Scan for the cell matching the given text and deliver its [X, Y] coordinate at center. 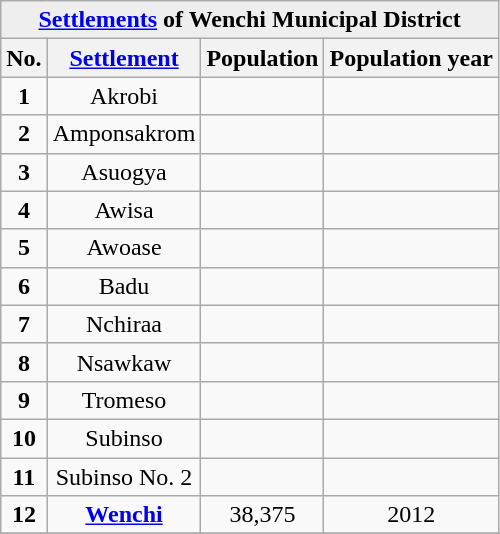
9 [24, 400]
4 [24, 210]
38,375 [262, 515]
Wenchi [124, 515]
Settlement [124, 58]
Settlements of Wenchi Municipal District [250, 20]
Subinso No. 2 [124, 477]
11 [24, 477]
Population year [411, 58]
Population [262, 58]
Nchiraa [124, 324]
Badu [124, 286]
Amponsakrom [124, 134]
12 [24, 515]
Awisa [124, 210]
6 [24, 286]
Tromeso [124, 400]
2 [24, 134]
Subinso [124, 438]
10 [24, 438]
Akrobi [124, 96]
Awoase [124, 248]
7 [24, 324]
5 [24, 248]
2012 [411, 515]
Nsawkaw [124, 362]
No. [24, 58]
8 [24, 362]
1 [24, 96]
3 [24, 172]
Asuogya [124, 172]
